Pinpoint the cell where the given text exists, returning its [X, Y] midpoint coordinate. 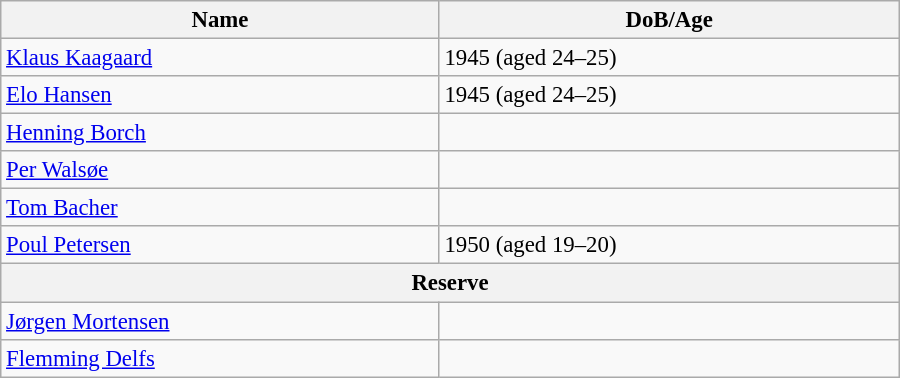
Reserve [450, 283]
Elo Hansen [220, 95]
Name [220, 20]
Poul Petersen [220, 245]
1950 (aged 19–20) [669, 245]
Jørgen Mortensen [220, 321]
Klaus Kaagaard [220, 58]
Henning Borch [220, 133]
DoB/Age [669, 20]
Tom Bacher [220, 208]
Per Walsøe [220, 170]
Flemming Delfs [220, 358]
